Provide the [x, y] coordinate of the cell's center where the given text is located.  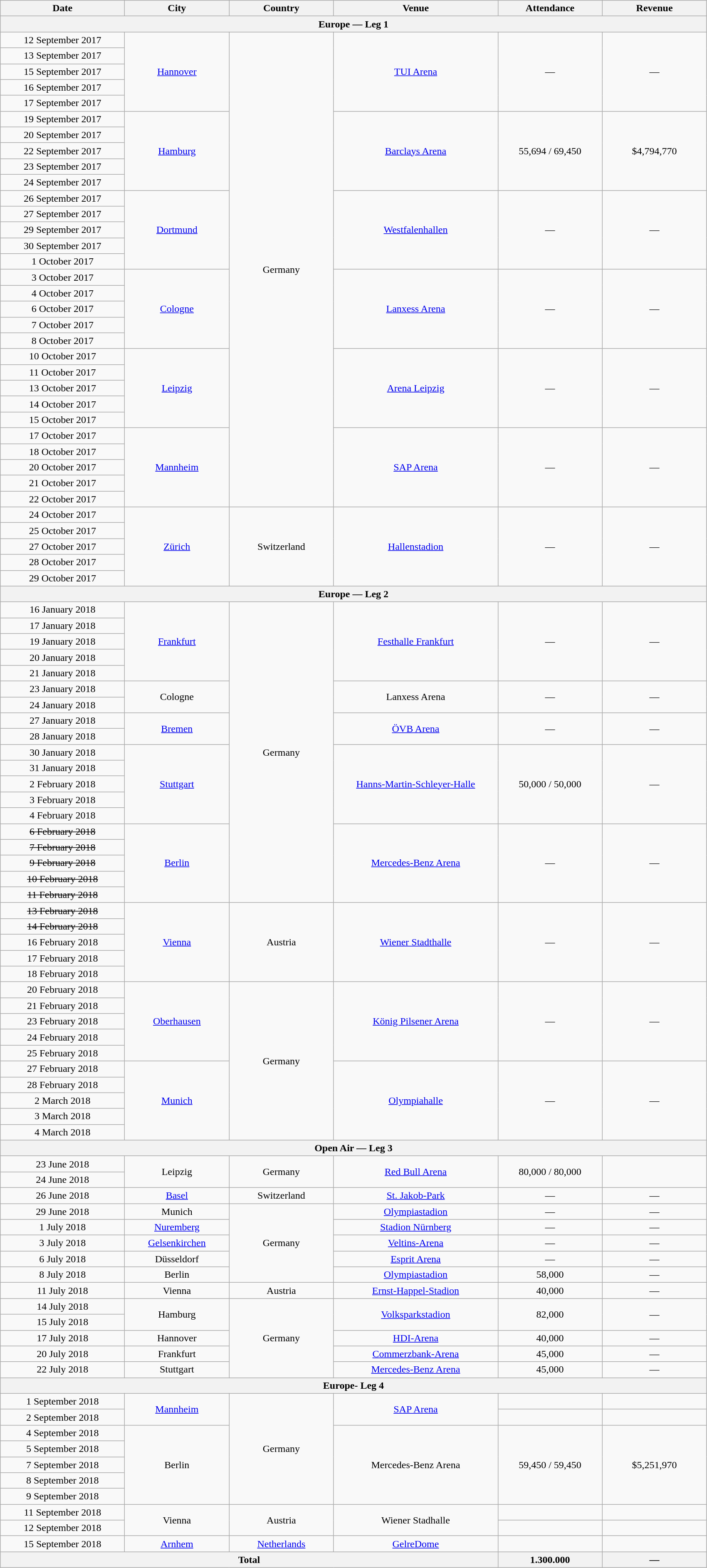
2 March 2018 [62, 1101]
1.300.000 [550, 1560]
29 June 2018 [62, 1212]
13 February 2018 [62, 910]
59,450 / 59,450 [550, 1464]
16 January 2018 [62, 610]
3 March 2018 [62, 1116]
15 September 2018 [62, 1544]
50,000 / 50,000 [550, 784]
30 January 2018 [62, 752]
21 October 2017 [62, 483]
11 October 2017 [62, 372]
17 September 2017 [62, 103]
Wiener Stadhalle [416, 1520]
9 September 2018 [62, 1496]
4 September 2018 [62, 1433]
Europe — Leg 1 [353, 24]
Red Bull Arena [416, 1172]
Commerzbank-Arena [416, 1354]
Country [281, 8]
22 September 2017 [62, 151]
Nuremberg [177, 1227]
Barclays Arena [416, 151]
8 October 2017 [62, 341]
City [177, 8]
$4,794,770 [655, 151]
23 February 2018 [62, 1021]
Revenue [655, 8]
18 October 2017 [62, 451]
18 February 2018 [62, 974]
Dortmund [177, 230]
Veltins-Arena [416, 1243]
23 January 2018 [62, 689]
27 January 2018 [62, 721]
16 September 2017 [62, 87]
Bremen [177, 729]
22 July 2018 [62, 1370]
20 July 2018 [62, 1354]
6 February 2018 [62, 831]
24 June 2018 [62, 1180]
Hanns-Martin-Schleyer-Halle [416, 784]
Ernst-Happel-Stadion [416, 1291]
10 October 2017 [62, 356]
5 September 2018 [62, 1449]
26 June 2018 [62, 1195]
17 July 2018 [62, 1338]
3 October 2017 [62, 277]
Gelsenkirchen [177, 1243]
80,000 / 80,000 [550, 1172]
1 July 2018 [62, 1227]
22 October 2017 [62, 499]
28 January 2018 [62, 737]
2 February 2018 [62, 784]
8 September 2018 [62, 1481]
Venue [416, 8]
55,694 / 69,450 [550, 151]
14 February 2018 [62, 926]
ÖVB Arena [416, 729]
Olympiahalle [416, 1101]
14 July 2018 [62, 1306]
24 February 2018 [62, 1037]
1 October 2017 [62, 262]
Europe — Leg 2 [353, 594]
6 October 2017 [62, 309]
Wiener Stadthalle [416, 942]
27 February 2018 [62, 1069]
23 June 2018 [62, 1164]
17 October 2017 [62, 435]
17 February 2018 [62, 958]
4 October 2017 [62, 293]
13 October 2017 [62, 388]
27 October 2017 [62, 547]
3 July 2018 [62, 1243]
14 October 2017 [62, 404]
13 September 2017 [62, 56]
28 October 2017 [62, 562]
15 October 2017 [62, 420]
Esprit Arena [416, 1259]
Basel [177, 1195]
St. Jakob-Park [416, 1195]
Open Air — Leg 3 [353, 1148]
58,000 [550, 1275]
11 July 2018 [62, 1291]
20 September 2017 [62, 135]
Düsseldorf [177, 1259]
Volksparkstadion [416, 1314]
HDI-Arena [416, 1338]
Attendance [550, 8]
15 July 2018 [62, 1322]
31 January 2018 [62, 768]
Netherlands [281, 1544]
Stadion Nürnberg [416, 1227]
24 January 2018 [62, 705]
Oberhausen [177, 1021]
21 January 2018 [62, 673]
4 February 2018 [62, 816]
König Pilsener Arena [416, 1021]
2 September 2018 [62, 1417]
27 September 2017 [62, 214]
Westfalenhallen [416, 230]
7 February 2018 [62, 847]
Zürich [177, 547]
Total [249, 1560]
1 September 2018 [62, 1401]
19 September 2017 [62, 119]
12 September 2017 [62, 40]
9 February 2018 [62, 863]
6 July 2018 [62, 1259]
TUI Arena [416, 72]
29 October 2017 [62, 578]
3 February 2018 [62, 800]
Europe- Leg 4 [353, 1385]
17 January 2018 [62, 626]
8 July 2018 [62, 1275]
28 February 2018 [62, 1085]
7 September 2018 [62, 1464]
25 February 2018 [62, 1053]
24 September 2017 [62, 182]
11 February 2018 [62, 895]
20 January 2018 [62, 657]
15 September 2017 [62, 72]
11 September 2018 [62, 1512]
12 September 2018 [62, 1528]
30 September 2017 [62, 246]
Arena Leipzig [416, 388]
21 February 2018 [62, 1006]
26 September 2017 [62, 198]
Date [62, 8]
25 October 2017 [62, 531]
29 September 2017 [62, 230]
23 September 2017 [62, 166]
Festhalle Frankfurt [416, 641]
10 February 2018 [62, 879]
20 February 2018 [62, 990]
16 February 2018 [62, 942]
82,000 [550, 1314]
GelreDome [416, 1544]
20 October 2017 [62, 467]
19 January 2018 [62, 641]
Arnhem [177, 1544]
7 October 2017 [62, 325]
24 October 2017 [62, 515]
Hallenstadion [416, 547]
4 March 2018 [62, 1132]
$5,251,970 [655, 1464]
